Capture the cell that displays the provided text and extract its [x, y] central coordinate. 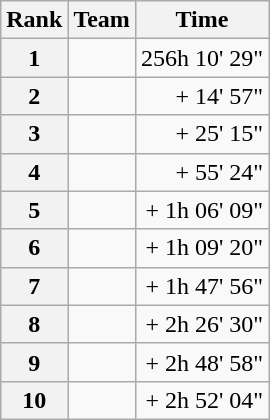
8 [34, 324]
Time [202, 20]
2 [34, 96]
+ 14' 57" [202, 96]
+ 2h 26' 30" [202, 324]
4 [34, 172]
+ 1h 06' 09" [202, 210]
+ 1h 47' 56" [202, 286]
+ 25' 15" [202, 134]
7 [34, 286]
10 [34, 400]
256h 10' 29" [202, 58]
+ 55' 24" [202, 172]
5 [34, 210]
+ 2h 52' 04" [202, 400]
3 [34, 134]
1 [34, 58]
Rank [34, 20]
9 [34, 362]
+ 1h 09' 20" [202, 248]
+ 2h 48' 58" [202, 362]
Team [102, 20]
6 [34, 248]
